Determine the (X, Y) coordinate at the center of the cell enclosing the given text.  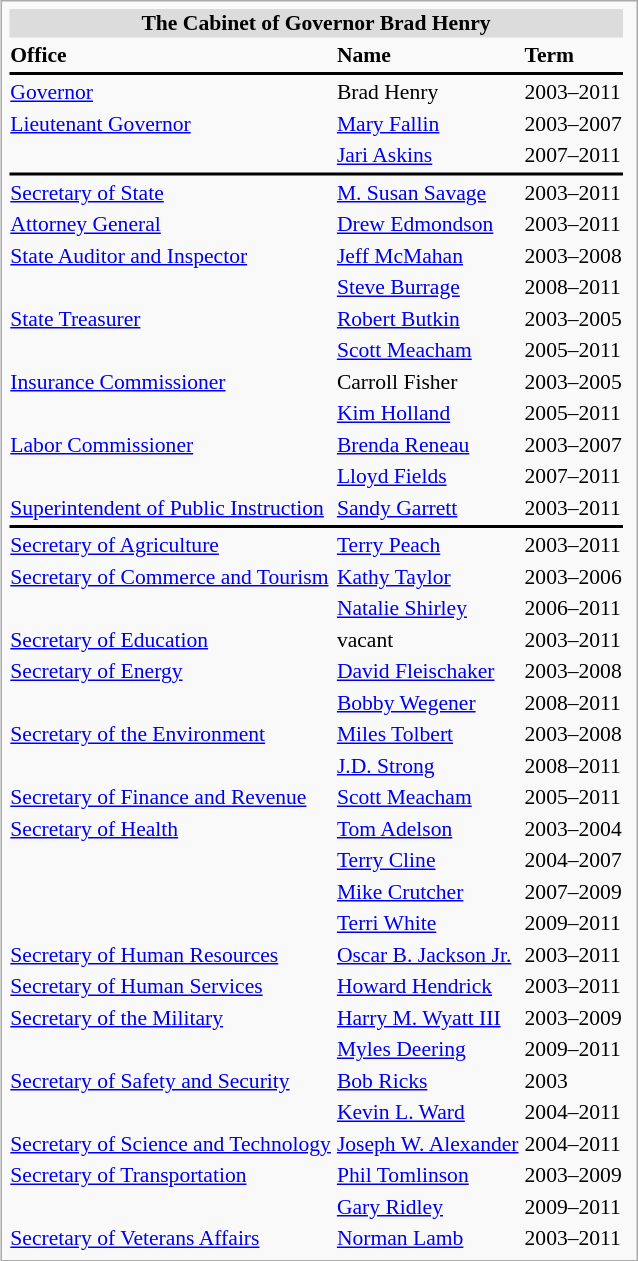
Secretary of Safety and Security (171, 1080)
Secretary of Human Resources (171, 954)
Jari Askins (428, 155)
Secretary of Human Services (171, 986)
Howard Hendrick (428, 986)
Gary Ridley (428, 1206)
Secretary of Energy (171, 671)
Miles Tolbert (428, 734)
Mary Fallin (428, 123)
Secretary of State (171, 192)
2003–2006 (573, 576)
2006–2011 (573, 608)
M. Susan Savage (428, 192)
Labor Commissioner (171, 444)
Secretary of Science and Technology (171, 1143)
Governor (171, 92)
2003–2004 (573, 828)
Drew Edmondson (428, 224)
Terry Peach (428, 545)
David Fleischaker (428, 671)
Secretary of Commerce and Tourism (171, 576)
Myles Deering (428, 1049)
Terry Cline (428, 860)
Kim Holland (428, 413)
Secretary of Veterans Affairs (171, 1238)
Terri White (428, 923)
Kevin L. Ward (428, 1112)
Lloyd Fields (428, 476)
Brenda Reneau (428, 444)
Jeff McMahan (428, 255)
Steve Burrage (428, 287)
Brad Henry (428, 92)
Bobby Wegener (428, 702)
Kathy Taylor (428, 576)
Name (428, 54)
Carroll Fisher (428, 381)
Secretary of the Military (171, 1017)
Lieutenant Governor (171, 123)
State Auditor and Inspector (171, 255)
State Treasurer (171, 318)
2007–2009 (573, 891)
Mike Crutcher (428, 891)
2003 (573, 1080)
Sandy Garrett (428, 507)
J.D. Strong (428, 765)
Office (171, 54)
Norman Lamb (428, 1238)
Bob Ricks (428, 1080)
Joseph W. Alexander (428, 1143)
Attorney General (171, 224)
Tom Adelson (428, 828)
Secretary of Transportation (171, 1175)
vacant (428, 639)
Phil Tomlinson (428, 1175)
Insurance Commissioner (171, 381)
Secretary of the Environment (171, 734)
Natalie Shirley (428, 608)
Secretary of Education (171, 639)
Secretary of Agriculture (171, 545)
Superintendent of Public Instruction (171, 507)
Term (573, 54)
Oscar B. Jackson Jr. (428, 954)
2004–2007 (573, 860)
Secretary of Finance and Revenue (171, 797)
Secretary of Health (171, 828)
Robert Butkin (428, 318)
The Cabinet of Governor Brad Henry (316, 23)
Harry M. Wyatt III (428, 1017)
